Output the (x, y) coordinate of the center of the cell containing the given text.  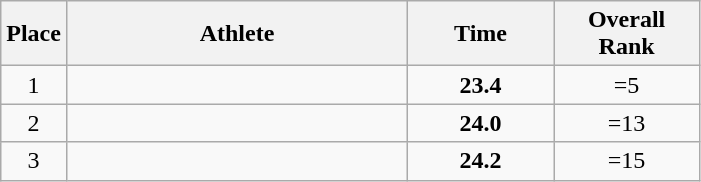
Athlete (236, 34)
24.2 (481, 161)
=15 (627, 161)
2 (34, 123)
Time (481, 34)
Place (34, 34)
=13 (627, 123)
24.0 (481, 123)
Overall Rank (627, 34)
3 (34, 161)
23.4 (481, 85)
1 (34, 85)
=5 (627, 85)
